Scan for the cell matching the given text and deliver its [X, Y] coordinate at center. 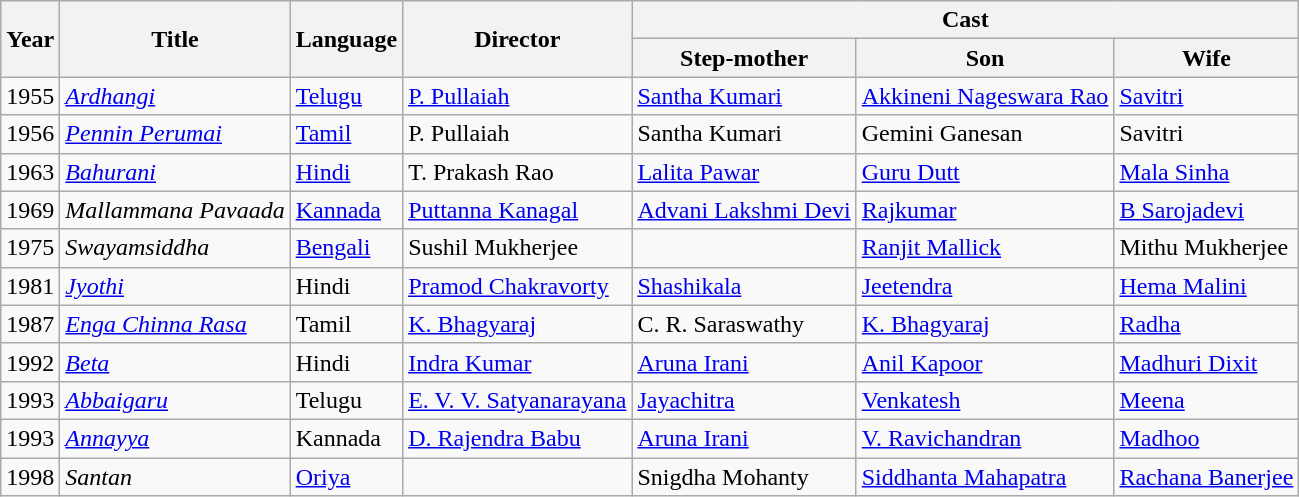
1992 [30, 362]
Bengali [346, 248]
Wife [1206, 58]
Puttanna Kanagal [518, 210]
Lalita Pawar [744, 172]
1987 [30, 324]
Jayachitra [744, 400]
C. R. Saraswathy [744, 324]
T. Prakash Rao [518, 172]
Guru Dutt [985, 172]
Beta [175, 362]
Year [30, 39]
V. Ravichandran [985, 438]
Madhoo [1206, 438]
Director [518, 39]
Son [985, 58]
Madhuri Dixit [1206, 362]
Bahurani [175, 172]
Step-mother [744, 58]
Oriya [346, 477]
Jyothi [175, 286]
Jeetendra [985, 286]
1969 [30, 210]
Meena [1206, 400]
Radha [1206, 324]
Rajkumar [985, 210]
Mallammana Pavaada [175, 210]
1975 [30, 248]
1981 [30, 286]
Title [175, 39]
Siddhanta Mahapatra [985, 477]
Sushil Mukherjee [518, 248]
Pennin Perumai [175, 134]
1956 [30, 134]
Enga Chinna Rasa [175, 324]
Abbaigaru [175, 400]
1963 [30, 172]
Ardhangi [175, 96]
Mithu Mukherjee [1206, 248]
Swayamsiddha [175, 248]
E. V. V. Satyanarayana [518, 400]
B Sarojadevi [1206, 210]
Mala Sinha [1206, 172]
Cast [966, 20]
Snigdha Mohanty [744, 477]
Pramod Chakravorty [518, 286]
Rachana Banerjee [1206, 477]
Shashikala [744, 286]
Indra Kumar [518, 362]
Gemini Ganesan [985, 134]
1955 [30, 96]
D. Rajendra Babu [518, 438]
1998 [30, 477]
Advani Lakshmi Devi [744, 210]
Santan [175, 477]
Hema Malini [1206, 286]
Venkatesh [985, 400]
Ranjit Mallick [985, 248]
Anil Kapoor [985, 362]
Annayya [175, 438]
Language [346, 39]
Akkineni Nageswara Rao [985, 96]
